Extract the (x, y) coordinate from the center of the cell holding the provided text.  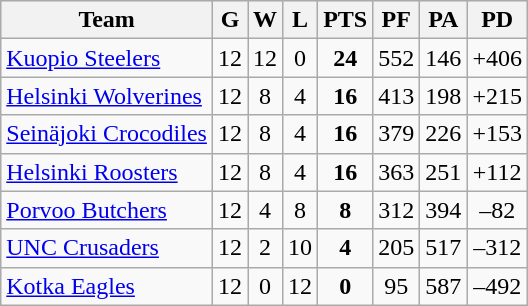
24 (346, 58)
Helsinki Wolverines (107, 96)
394 (444, 210)
PF (396, 20)
+406 (498, 58)
UNC Crusaders (107, 248)
198 (444, 96)
W (266, 20)
PTS (346, 20)
226 (444, 134)
L (300, 20)
146 (444, 58)
379 (396, 134)
Helsinki Roosters (107, 172)
–492 (498, 286)
312 (396, 210)
Porvoo Butchers (107, 210)
Kotka Eagles (107, 286)
+215 (498, 96)
205 (396, 248)
2 (266, 248)
363 (396, 172)
PD (498, 20)
Seinäjoki Crocodiles (107, 134)
Kuopio Steelers (107, 58)
517 (444, 248)
552 (396, 58)
PA (444, 20)
587 (444, 286)
G (230, 20)
10 (300, 248)
–312 (498, 248)
–82 (498, 210)
413 (396, 96)
+112 (498, 172)
Team (107, 20)
95 (396, 286)
251 (444, 172)
+153 (498, 134)
